From the cell containing the given text, extract its center point as [X, Y] coordinate. 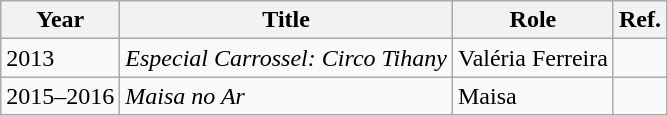
2013 [60, 58]
Ref. [640, 20]
Year [60, 20]
Maisa no Ar [286, 96]
Role [532, 20]
Especial Carrossel: Circo Tihany [286, 58]
Title [286, 20]
Valéria Ferreira [532, 58]
2015–2016 [60, 96]
Maisa [532, 96]
